Identify which cell holds the provided text, then report its (x, y) central coordinate. 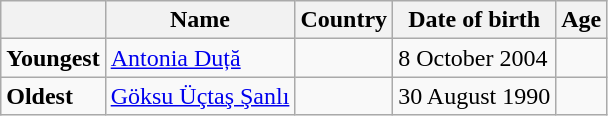
Oldest (53, 96)
8 October 2004 (474, 58)
Antonia Duță (200, 58)
Country (344, 20)
Youngest (53, 58)
30 August 1990 (474, 96)
Name (200, 20)
Göksu Üçtaş Şanlı (200, 96)
Date of birth (474, 20)
Age (582, 20)
